Locate the cell with the specified text and output its (X, Y) center coordinate. 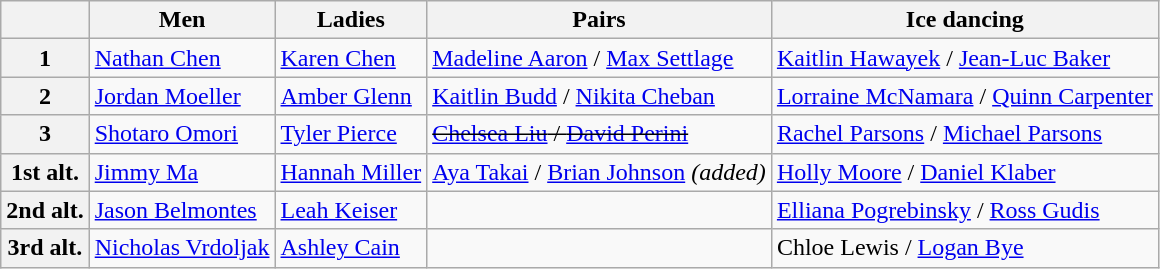
Chelsea Liu / David Perini (600, 134)
Men (182, 20)
3rd alt. (45, 248)
2 (45, 96)
Aya Takai / Brian Johnson (added) (600, 172)
Pairs (600, 20)
Jason Belmontes (182, 210)
Hannah Miller (351, 172)
Leah Keiser (351, 210)
Tyler Pierce (351, 134)
Jimmy Ma (182, 172)
3 (45, 134)
Ladies (351, 20)
Shotaro Omori (182, 134)
Nicholas Vrdoljak (182, 248)
Ice dancing (964, 20)
Amber Glenn (351, 96)
Holly Moore / Daniel Klaber (964, 172)
Lorraine McNamara / Quinn Carpenter (964, 96)
Karen Chen (351, 58)
Elliana Pogrebinsky / Ross Gudis (964, 210)
Jordan Moeller (182, 96)
Kaitlin Hawayek / Jean-Luc Baker (964, 58)
1st alt. (45, 172)
1 (45, 58)
Chloe Lewis / Logan Bye (964, 248)
2nd alt. (45, 210)
Nathan Chen (182, 58)
Madeline Aaron / Max Settlage (600, 58)
Rachel Parsons / Michael Parsons (964, 134)
Ashley Cain (351, 248)
Kaitlin Budd / Nikita Cheban (600, 96)
